Return [X, Y] of the center of cell containing provided text 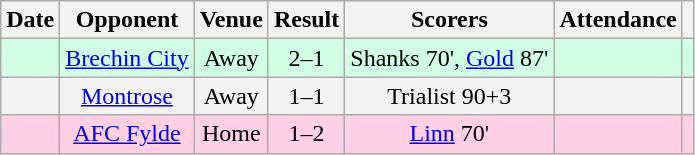
Shanks 70', Gold 87' [450, 58]
1–1 [306, 96]
Date [30, 20]
Brechin City [127, 58]
Venue [231, 20]
Home [231, 134]
Result [306, 20]
AFC Fylde [127, 134]
Trialist 90+3 [450, 96]
Attendance [618, 20]
1–2 [306, 134]
Scorers [450, 20]
Opponent [127, 20]
Montrose [127, 96]
Linn 70' [450, 134]
2–1 [306, 58]
